For the text-containing cell, return its midpoint in [X, Y] coordinate format. 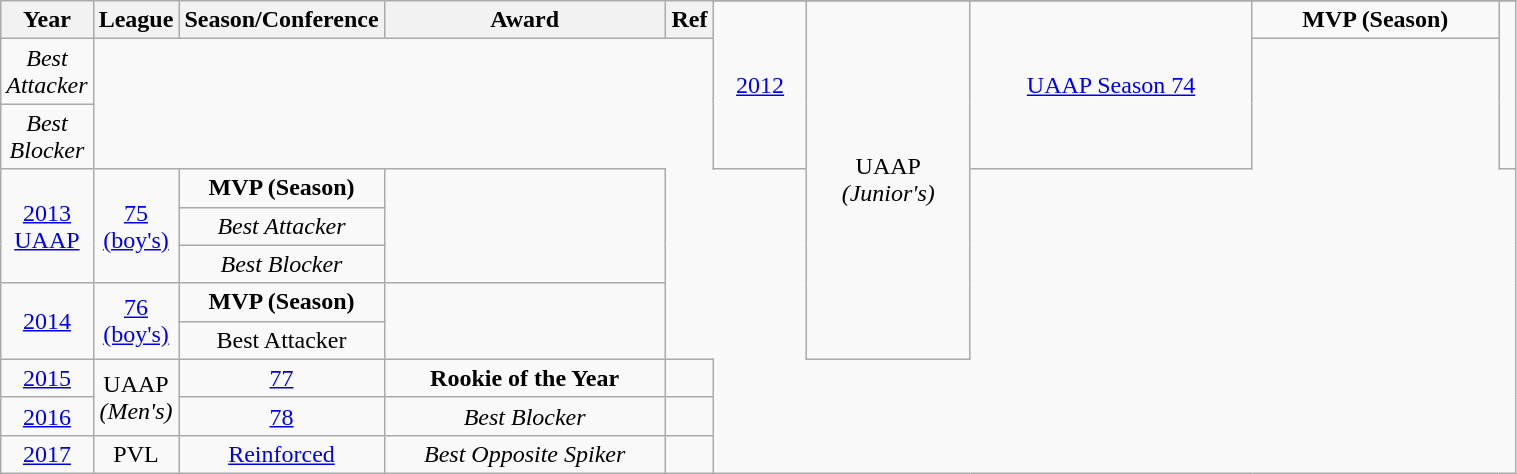
75 (boy's) [136, 226]
Year [47, 20]
UAAP Season 74 [1111, 85]
2012 [760, 85]
2014 [47, 321]
2016 [47, 416]
2017 [47, 454]
78 [282, 416]
League [136, 20]
Rookie of the Year [524, 378]
Award [524, 20]
Reinforced [282, 454]
Season/Conference [282, 20]
PVL [136, 454]
2015 [47, 378]
77 [282, 378]
76 (boy's) [136, 321]
Ref [690, 20]
UAAP (Men's) [136, 397]
Best Opposite Spiker [524, 454]
2013 UAAP [47, 226]
UAAP(Junior's) [888, 180]
